Search for the cell housing the specified text and yield its (X, Y) center coordinate. 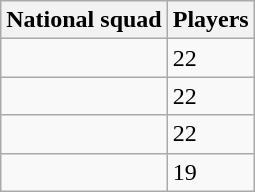
Players (210, 20)
19 (210, 172)
National squad (84, 20)
